Pinpoint the cell where the given text exists, returning its (x, y) midpoint coordinate. 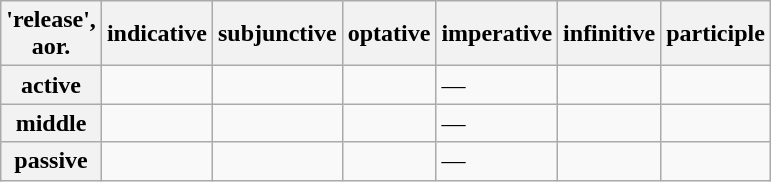
infinitive (610, 34)
subjunctive (277, 34)
indicative (156, 34)
'release',aor. (52, 34)
active (52, 85)
passive (52, 161)
imperative (497, 34)
participle (716, 34)
optative (389, 34)
middle (52, 123)
